Locate the cell with the specified text and output its [X, Y] center coordinate. 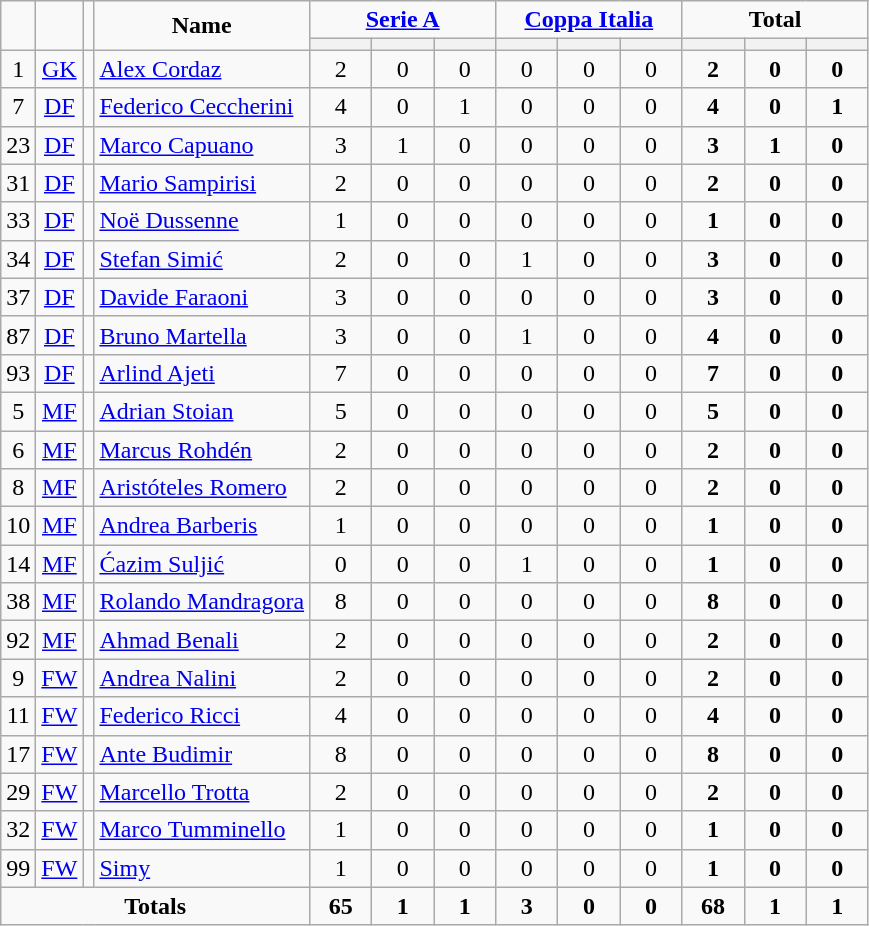
Marcus Rohdén [202, 449]
33 [18, 221]
Arlind Ajeti [202, 373]
Marco Capuano [202, 145]
Marcello Trotta [202, 792]
17 [18, 754]
Ćazim Suljić [202, 564]
87 [18, 335]
Totals [156, 906]
Coppa Italia [589, 20]
6 [18, 449]
Aristóteles Romero [202, 488]
GK [60, 69]
93 [18, 373]
Stefan Simić [202, 259]
99 [18, 868]
Simy [202, 868]
92 [18, 640]
34 [18, 259]
Andrea Nalini [202, 678]
65 [341, 906]
Mario Sampirisi [202, 183]
Total [775, 20]
Bruno Martella [202, 335]
Federico Ceccherini [202, 107]
Marco Tumminello [202, 830]
Davide Faraoni [202, 297]
Andrea Barberis [202, 526]
68 [713, 906]
Adrian Stoian [202, 411]
Rolando Mandragora [202, 602]
Ahmad Benali [202, 640]
29 [18, 792]
Alex Cordaz [202, 69]
14 [18, 564]
38 [18, 602]
11 [18, 716]
32 [18, 830]
Noë Dussenne [202, 221]
31 [18, 183]
Ante Budimir [202, 754]
Federico Ricci [202, 716]
10 [18, 526]
Name [202, 26]
Serie A [403, 20]
23 [18, 145]
37 [18, 297]
9 [18, 678]
